Locate the cell with the specified text and output its [x, y] center coordinate. 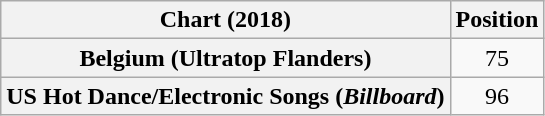
US Hot Dance/Electronic Songs (Billboard) [226, 96]
96 [497, 96]
Belgium (Ultratop Flanders) [226, 58]
75 [497, 58]
Position [497, 20]
Chart (2018) [226, 20]
